Output the (x, y) coordinate of the center of the cell containing the given text.  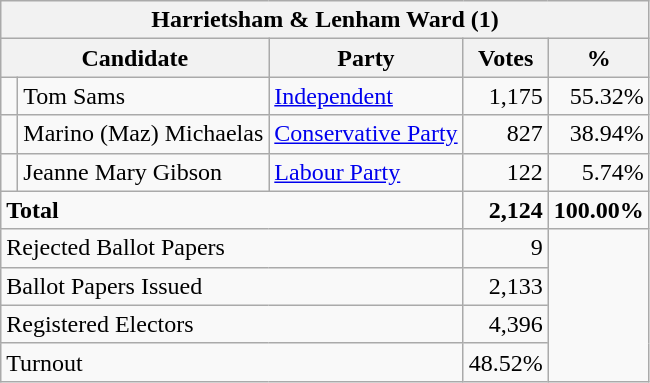
Conservative Party (366, 134)
Independent (366, 96)
Party (366, 58)
Harrietsham & Lenham Ward (1) (326, 20)
Ballot Papers Issued (232, 286)
827 (506, 134)
Registered Electors (232, 324)
4,396 (506, 324)
Jeanne Mary Gibson (144, 172)
Rejected Ballot Papers (232, 248)
5.74% (598, 172)
100.00% (598, 210)
2,124 (506, 210)
Labour Party (366, 172)
38.94% (598, 134)
Votes (506, 58)
9 (506, 248)
% (598, 58)
Turnout (232, 362)
Marino (Maz) Michaelas (144, 134)
2,133 (506, 286)
Tom Sams (144, 96)
55.32% (598, 96)
Candidate (135, 58)
Total (232, 210)
122 (506, 172)
48.52% (506, 362)
1,175 (506, 96)
